Provide the [X, Y] coordinate of the cell's center where the given text is located.  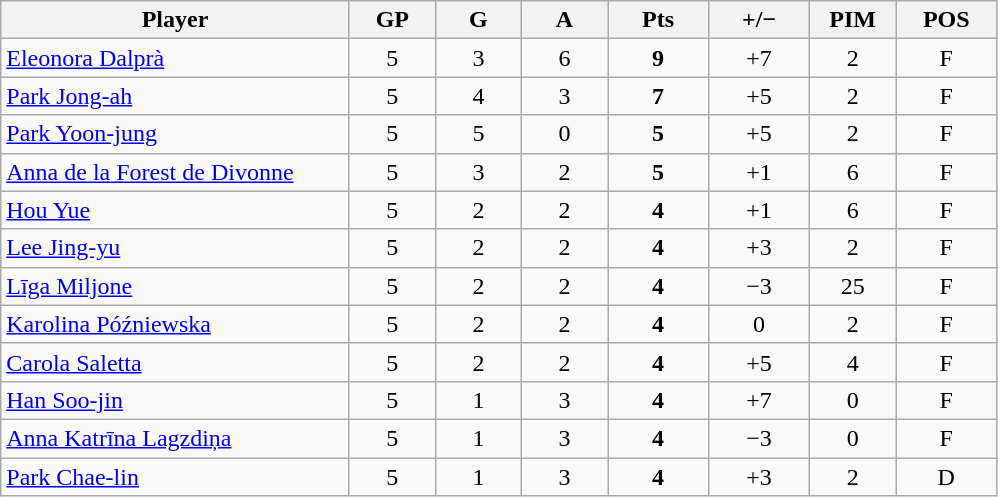
Player [176, 20]
Park Jong-ah [176, 96]
GP [392, 20]
A [564, 20]
Han Soo-jin [176, 400]
Carola Saletta [176, 362]
Anna Katrīna Lagzdiņa [176, 438]
Karolina Późniewska [176, 324]
Lee Jing-yu [176, 248]
25 [853, 286]
Līga Miljone [176, 286]
Park Yoon-jung [176, 134]
POS [946, 20]
Park Chae-lin [176, 477]
Eleonora Dalprà [176, 58]
D [946, 477]
Hou Yue [176, 210]
G [478, 20]
Pts [658, 20]
+/− [760, 20]
Anna de la Forest de Divonne [176, 172]
9 [658, 58]
7 [658, 96]
PIM [853, 20]
